Find where the given text appears and provide that cell's center as (x, y) coordinate. 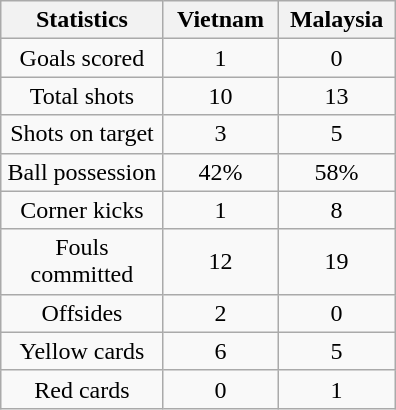
Fouls committed (82, 262)
Malaysia (337, 20)
Shots on target (82, 134)
Goals scored (82, 58)
13 (337, 96)
42% (220, 172)
3 (220, 134)
Vietnam (220, 20)
Total shots (82, 96)
Offsides (82, 313)
Yellow cards (82, 351)
58% (337, 172)
12 (220, 262)
10 (220, 96)
6 (220, 351)
8 (337, 210)
19 (337, 262)
Corner kicks (82, 210)
2 (220, 313)
Red cards (82, 389)
Ball possession (82, 172)
Statistics (82, 20)
